Extract the (X, Y) coordinate from the center of the cell holding the provided text.  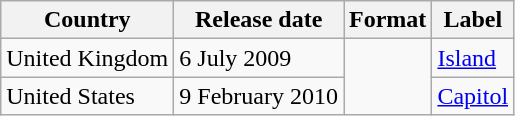
United States (88, 96)
Label (473, 20)
Format (388, 20)
Capitol (473, 96)
United Kingdom (88, 58)
6 July 2009 (259, 58)
9 February 2010 (259, 96)
Island (473, 58)
Release date (259, 20)
Country (88, 20)
